Detect which cell encompasses the target text, then output its (x, y) center coordinate. 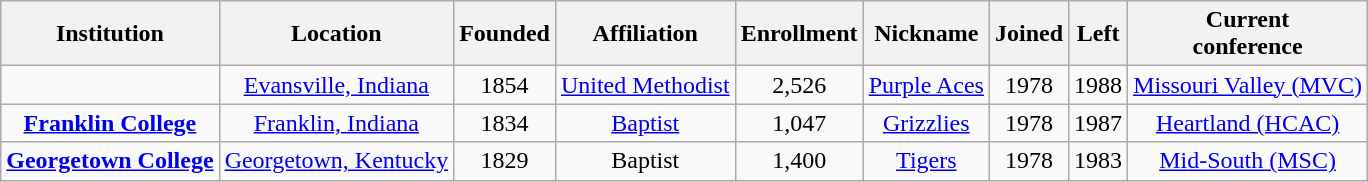
1,400 (799, 161)
Georgetown, Kentucky (336, 161)
United Methodist (645, 85)
Mid-South (MSC) (1248, 161)
1854 (505, 85)
Institution (110, 34)
Founded (505, 34)
Left (1098, 34)
Joined (1028, 34)
Evansville, Indiana (336, 85)
Purple Aces (926, 85)
1834 (505, 123)
1983 (1098, 161)
Heartland (HCAC) (1248, 123)
1829 (505, 161)
Location (336, 34)
Affiliation (645, 34)
1987 (1098, 123)
1988 (1098, 85)
Tigers (926, 161)
Grizzlies (926, 123)
Franklin, Indiana (336, 123)
Franklin College (110, 123)
Georgetown College (110, 161)
1,047 (799, 123)
Nickname (926, 34)
Currentconference (1248, 34)
Missouri Valley (MVC) (1248, 85)
Enrollment (799, 34)
2,526 (799, 85)
